Scan for the cell matching the given text and deliver its [X, Y] coordinate at center. 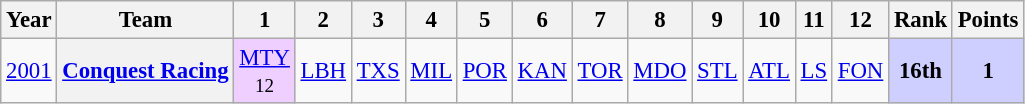
MTY12 [264, 72]
10 [769, 20]
ATL [769, 72]
KAN [542, 72]
Rank [921, 20]
TOR [600, 72]
MDO [660, 72]
MIL [431, 72]
11 [814, 20]
Year [29, 20]
2 [323, 20]
LS [814, 72]
3 [378, 20]
POR [484, 72]
FON [860, 72]
6 [542, 20]
16th [921, 72]
LBH [323, 72]
4 [431, 20]
12 [860, 20]
TXS [378, 72]
2001 [29, 72]
Conquest Racing [146, 72]
STL [718, 72]
Points [988, 20]
7 [600, 20]
Team [146, 20]
9 [718, 20]
8 [660, 20]
5 [484, 20]
